Search for the cell housing the specified text and yield its [X, Y] center coordinate. 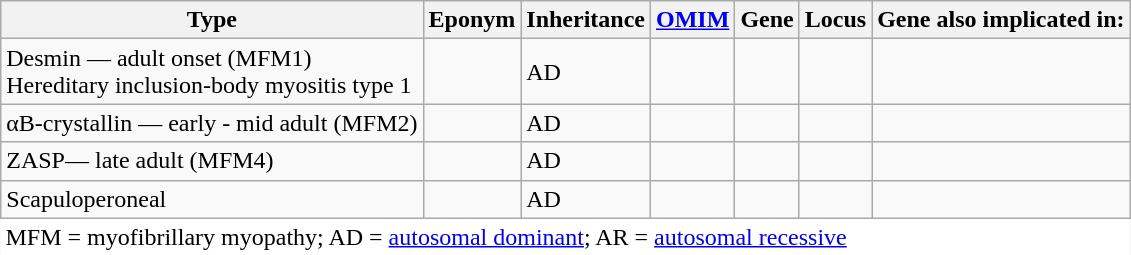
ZASP— late adult (MFM4) [212, 161]
Desmin — adult onset (MFM1)Hereditary inclusion-body myositis type 1 [212, 72]
Type [212, 20]
αB-crystallin — early - mid adult (MFM2) [212, 123]
MFM = myofibrillary myopathy; AD = autosomal dominant; AR = autosomal recessive [566, 236]
Scapuloperoneal [212, 199]
Gene [767, 20]
Gene also implicated in: [1001, 20]
OMIM [692, 20]
Inheritance [586, 20]
Eponym [472, 20]
Locus [835, 20]
